Search for the cell housing the specified text and yield its (x, y) center coordinate. 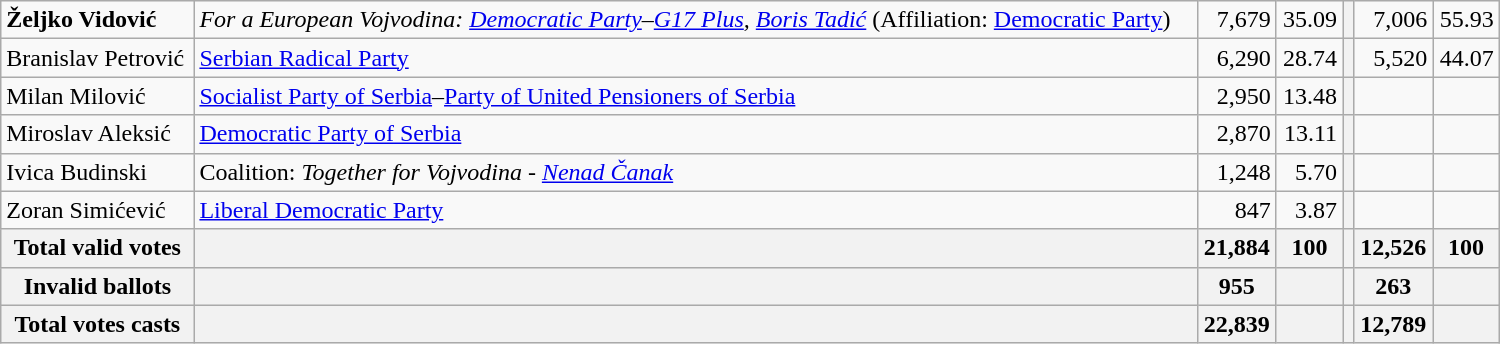
13.11 (1309, 134)
2,950 (1236, 96)
22,839 (1236, 324)
7,679 (1236, 20)
Total valid votes (98, 248)
12,789 (1394, 324)
2,870 (1236, 134)
Ivica Budinski (98, 172)
Democratic Party of Serbia (696, 134)
Željko Vidović (98, 20)
6,290 (1236, 58)
28.74 (1309, 58)
Zoran Simićević (98, 210)
Branislav Petrović (98, 58)
44.07 (1466, 58)
Milan Milović (98, 96)
5.70 (1309, 172)
7,006 (1394, 20)
Socialist Party of Serbia–Party of United Pensioners of Serbia (696, 96)
12,526 (1394, 248)
847 (1236, 210)
Coalition: Together for Vojvodina - Nenad Čanak (696, 172)
13.48 (1309, 96)
Total votes casts (98, 324)
21,884 (1236, 248)
Invalid ballots (98, 286)
55.93 (1466, 20)
Miroslav Aleksić (98, 134)
263 (1394, 286)
Liberal Democratic Party (696, 210)
955 (1236, 286)
For a European Vojvodina: Democratic Party–G17 Plus, Boris Tadić (Affiliation: Democratic Party) (696, 20)
Serbian Radical Party (696, 58)
5,520 (1394, 58)
3.87 (1309, 210)
35.09 (1309, 20)
1,248 (1236, 172)
